From the cell containing the given text, extract its center point as [X, Y] coordinate. 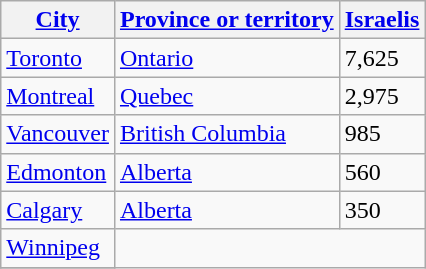
Montreal [58, 96]
Winnipeg [58, 248]
British Columbia [226, 134]
Calgary [58, 210]
Ontario [226, 58]
City [58, 20]
985 [382, 134]
Israelis [382, 20]
Toronto [58, 58]
2,975 [382, 96]
Edmonton [58, 172]
7,625 [382, 58]
Vancouver [58, 134]
Province or territory [226, 20]
Quebec [226, 96]
350 [382, 210]
560 [382, 172]
